Determine the [x, y] coordinate at the center of the cell enclosing the given text.  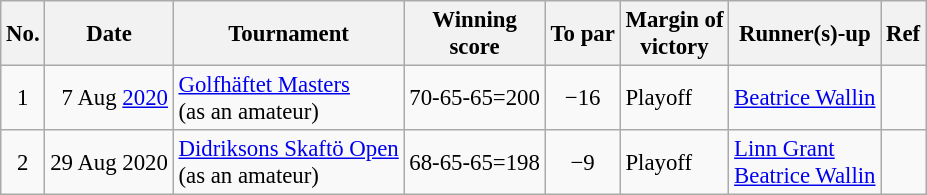
Tournament [288, 34]
To par [582, 34]
Date [109, 34]
−16 [582, 98]
2 [23, 162]
68-65-65=198 [474, 162]
29 Aug 2020 [109, 162]
−9 [582, 162]
70-65-65=200 [474, 98]
1 [23, 98]
Linn Grant Beatrice Wallin [805, 162]
Winningscore [474, 34]
Ref [904, 34]
Golfhäftet Masters(as an amateur) [288, 98]
Runner(s)-up [805, 34]
7 Aug 2020 [109, 98]
Beatrice Wallin [805, 98]
No. [23, 34]
Margin ofvictory [674, 34]
Didriksons Skaftö Open(as an amateur) [288, 162]
